Return (X, Y) of the center of cell containing provided text 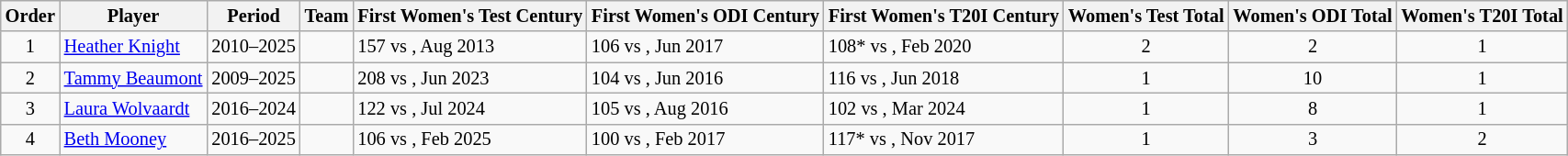
104 vs , Jun 2016 (705, 78)
116 vs , Jun 2018 (944, 78)
122 vs , Jul 2024 (470, 108)
Women's T20I Total (1483, 16)
2016–2025 (254, 139)
108* vs , Feb 2020 (944, 47)
Tammy Beaumont (134, 78)
4 (30, 139)
2010–2025 (254, 47)
106 vs , Feb 2025 (470, 139)
8 (1314, 108)
105 vs , Aug 2016 (705, 108)
First Women's T20I Century (944, 16)
First Women's Test Century (470, 16)
Team (327, 16)
Order (30, 16)
117* vs , Nov 2017 (944, 139)
First Women's ODI Century (705, 16)
106 vs , Jun 2017 (705, 47)
Women's ODI Total (1314, 16)
Beth Mooney (134, 139)
208 vs , Jun 2023 (470, 78)
Player (134, 16)
102 vs , Mar 2024 (944, 108)
Laura Wolvaardt (134, 108)
Women's Test Total (1146, 16)
2016–2024 (254, 108)
10 (1314, 78)
Heather Knight (134, 47)
157 vs , Aug 2013 (470, 47)
Period (254, 16)
2009–2025 (254, 78)
100 vs , Feb 2017 (705, 139)
